Return the [x, y] coordinate for the center point of the cell that contains the specified text.  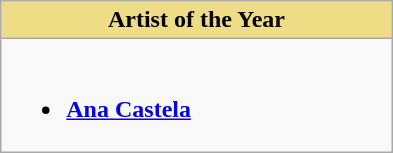
Ana Castela [196, 96]
Artist of the Year [196, 20]
